Search for the cell housing the specified text and yield its (X, Y) center coordinate. 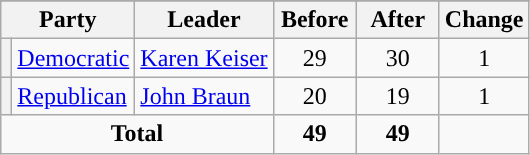
Democratic (74, 58)
20 (314, 96)
Republican (74, 96)
19 (398, 96)
Leader (204, 20)
Party (68, 20)
Before (314, 20)
Total (137, 134)
29 (314, 58)
Karen Keiser (204, 58)
After (398, 20)
Change (484, 20)
John Braun (204, 96)
30 (398, 58)
